Search for the cell housing the specified text and yield its (X, Y) center coordinate. 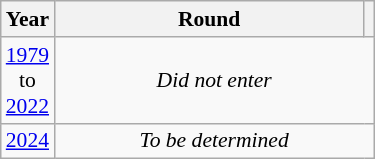
To be determined (214, 141)
Did not enter (214, 80)
2024 (28, 141)
Round (209, 19)
Year (28, 19)
1979to2022 (28, 80)
